Output the (x, y) coordinate of the center of the cell containing the given text.  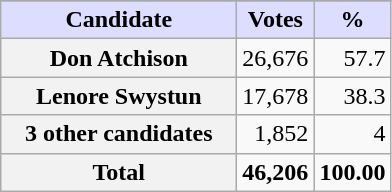
4 (352, 134)
Total (119, 172)
Lenore Swystun (119, 96)
26,676 (276, 58)
3 other candidates (119, 134)
Don Atchison (119, 58)
17,678 (276, 96)
38.3 (352, 96)
57.7 (352, 58)
Candidate (119, 20)
100.00 (352, 172)
% (352, 20)
Votes (276, 20)
46,206 (276, 172)
1,852 (276, 134)
